Scan for the cell matching the given text and deliver its [x, y] coordinate at center. 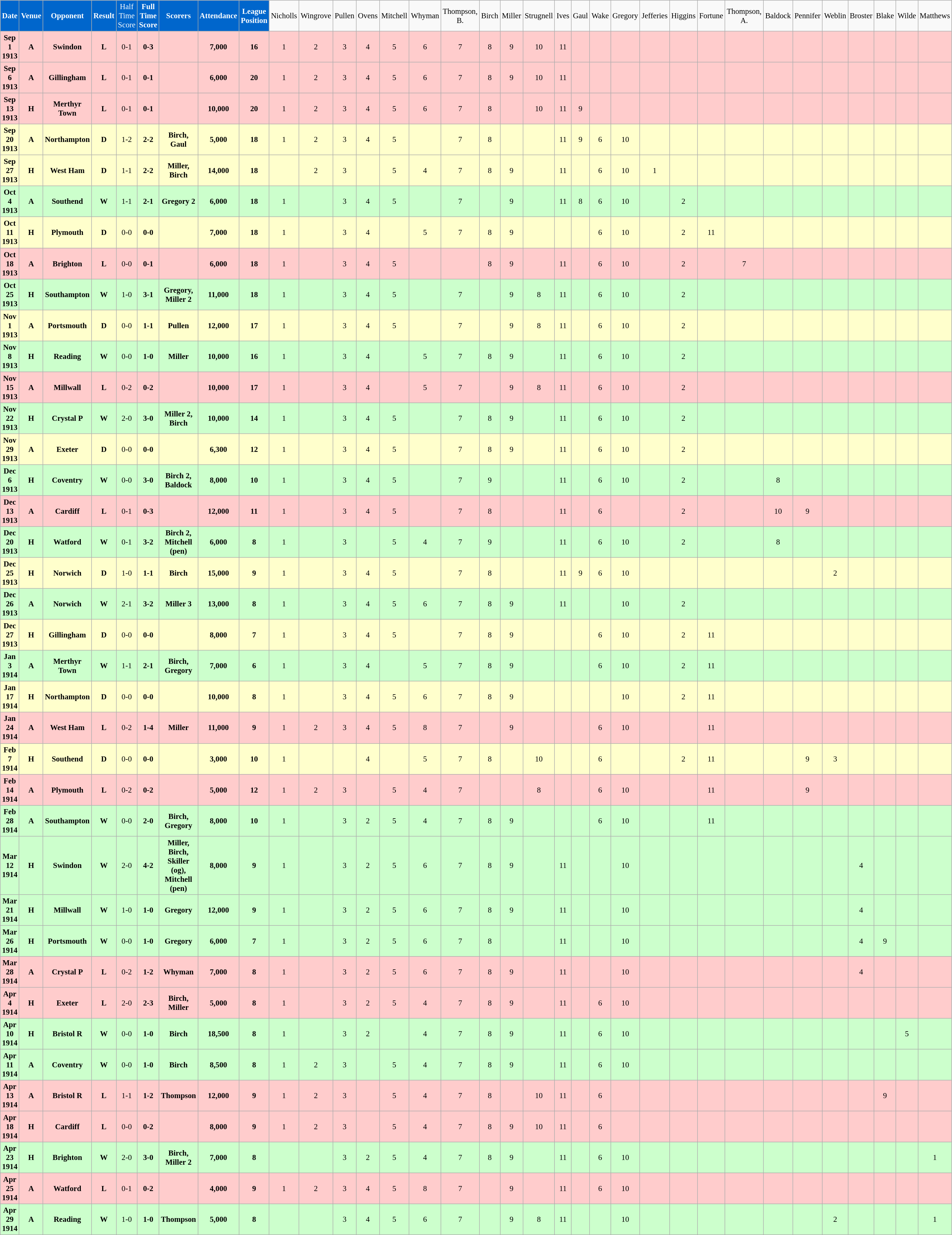
Thompson, B. [460, 16]
Sep 20 1913 [10, 140]
Jefferies [654, 16]
Fortune [711, 16]
Date [10, 16]
8,500 [218, 1065]
Oct 18 1913 [10, 264]
Full Time Score [148, 16]
Gregory 2 [178, 201]
Feb 28 1914 [10, 821]
15,000 [218, 573]
Birch, Miller [178, 1003]
Oct 25 1913 [10, 294]
Feb 14 1914 [10, 790]
Feb 7 1914 [10, 759]
Miller, Birch [178, 171]
Wilde [907, 16]
Oct 4 1913 [10, 201]
Ives [563, 16]
Apr 18 1914 [10, 1127]
Gregory, Miller 2 [178, 294]
Apr 29 1914 [10, 1219]
Thompson, A. [744, 16]
14 [254, 418]
Birch, Miller 2 [178, 1158]
Apr 25 1914 [10, 1189]
Sep 27 1913 [10, 171]
Attendance [218, 16]
Apr 11 1914 [10, 1065]
Dec 27 1913 [10, 635]
Mar 21 1914 [10, 910]
Higgins [684, 16]
Mar 28 1914 [10, 972]
Apr 4 1914 [10, 1003]
Weblin [835, 16]
Ovens [368, 16]
Wingrove [316, 16]
Dec 25 1913 [10, 573]
Broster [861, 16]
4-2 [148, 865]
Jan 24 1914 [10, 728]
Wake [600, 16]
3-1 [148, 294]
Blake [885, 16]
13,000 [218, 604]
Birch, Gaul [178, 140]
Pennifer [808, 16]
14,000 [218, 171]
Birch 2, Mitchell (pen) [178, 542]
Dec 20 1913 [10, 542]
League Position [254, 16]
Oct 11 1913 [10, 233]
Dec 6 1913 [10, 480]
Mar 12 1914 [10, 865]
Strugnell [539, 16]
Nov 8 1913 [10, 356]
Baldock [778, 16]
Result [104, 16]
Apr 13 1914 [10, 1096]
18,500 [218, 1034]
Jan 17 1914 [10, 697]
6,300 [218, 449]
Nov 15 1913 [10, 387]
Apr 10 1914 [10, 1034]
Opponent [67, 16]
Sep 6 1913 [10, 78]
2-3 [148, 1003]
Half Time Score [127, 16]
Miller 2, Birch [178, 418]
4,000 [218, 1189]
Gaul [580, 16]
Birch 2, Baldock [178, 480]
Scorers [178, 16]
Nicholls [284, 16]
1-4 [148, 728]
Mar 26 1914 [10, 941]
Miller, Birch, Skiller (og), Mitchell (pen) [178, 865]
Nov 22 1913 [10, 418]
Dec 26 1913 [10, 604]
Venue [31, 16]
Matthews [935, 16]
Nov 1 1913 [10, 325]
Sep 13 1913 [10, 109]
Mitchell [394, 16]
3,000 [218, 759]
Miller 3 [178, 604]
Jan 3 1914 [10, 666]
Sep 1 1913 [10, 47]
Dec 13 1913 [10, 511]
Apr 23 1914 [10, 1158]
Nov 29 1913 [10, 449]
